Detect which cell encompasses the target text, then output its [X, Y] center coordinate. 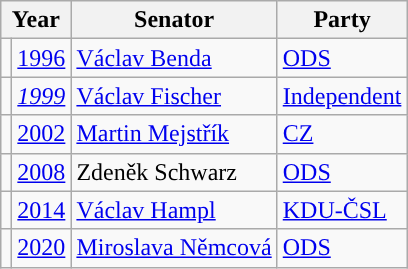
2008 [42, 172]
2020 [42, 248]
2014 [42, 210]
Martin Mejstřík [174, 134]
Party [342, 20]
Miroslava Němcová [174, 248]
1996 [42, 58]
CZ [342, 134]
Václav Fischer [174, 96]
KDU-ČSL [342, 210]
2002 [42, 134]
1999 [42, 96]
Václav Hampl [174, 210]
Zdeněk Schwarz [174, 172]
Senator [174, 20]
Independent [342, 96]
Václav Benda [174, 58]
Year [36, 20]
